Scan for the cell matching the given text and deliver its [X, Y] coordinate at center. 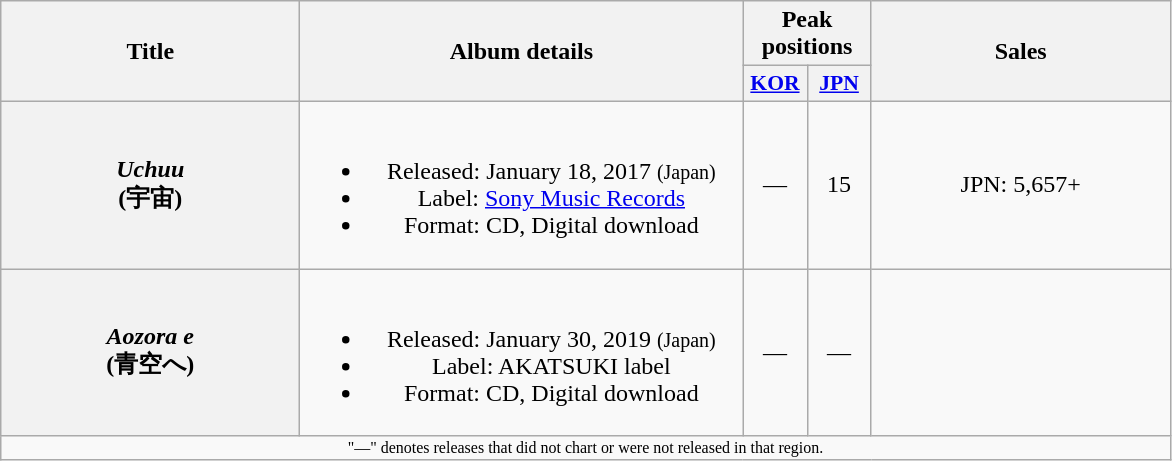
15 [839, 184]
Title [150, 52]
Album details [522, 52]
Sales [1020, 52]
JPN [839, 84]
Peak positions [807, 34]
Released: January 18, 2017 (Japan)Label: Sony Music RecordsFormat: CD, Digital download [522, 184]
KOR [775, 84]
Aozora e (青空へ) [150, 352]
Released: January 30, 2019 (Japan)Label: AKATSUKI labelFormat: CD, Digital download [522, 352]
JPN: 5,657+ [1020, 184]
"—" denotes releases that did not chart or were not released in that region. [586, 448]
Uchuu (宇宙) [150, 184]
